Scan for the cell matching the given text and deliver its (X, Y) coordinate at center. 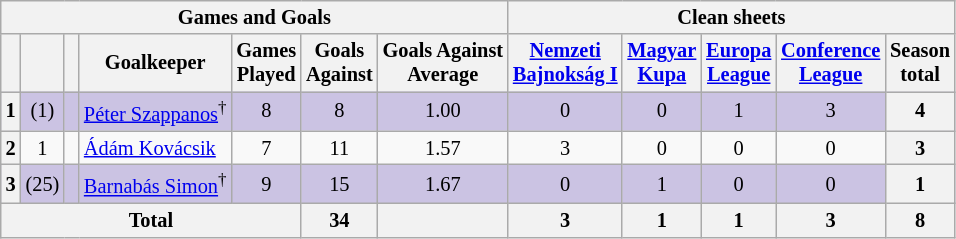
1.67 (443, 184)
GamesPlayed (266, 63)
4 (920, 112)
NemzetiBajnokság I (565, 63)
9 (266, 184)
Ádám Kovácsik (155, 148)
Barnabás Simon† (155, 184)
Games and Goals (254, 17)
1.00 (443, 112)
Total (151, 220)
1.57 (443, 148)
EuropaLeague (738, 63)
Goals AgainstAverage (443, 63)
Goalkeeper (155, 63)
7 (266, 148)
Clean sheets (732, 17)
2 (11, 148)
Péter Szappanos† (155, 112)
34 (340, 220)
(25) (43, 184)
15 (340, 184)
(1) (43, 112)
11 (340, 148)
MagyarKupa (662, 63)
GoalsAgainst (340, 63)
Seasontotal (920, 63)
ConferenceLeague (830, 63)
